Scan for the cell matching the given text and deliver its (x, y) coordinate at center. 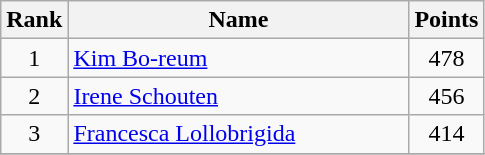
Irene Schouten (238, 96)
Francesca Lollobrigida (238, 134)
2 (34, 96)
3 (34, 134)
Rank (34, 20)
478 (446, 58)
1 (34, 58)
414 (446, 134)
Points (446, 20)
456 (446, 96)
Name (238, 20)
Kim Bo-reum (238, 58)
